Output the [X, Y] coordinate of the center of the cell containing the given text.  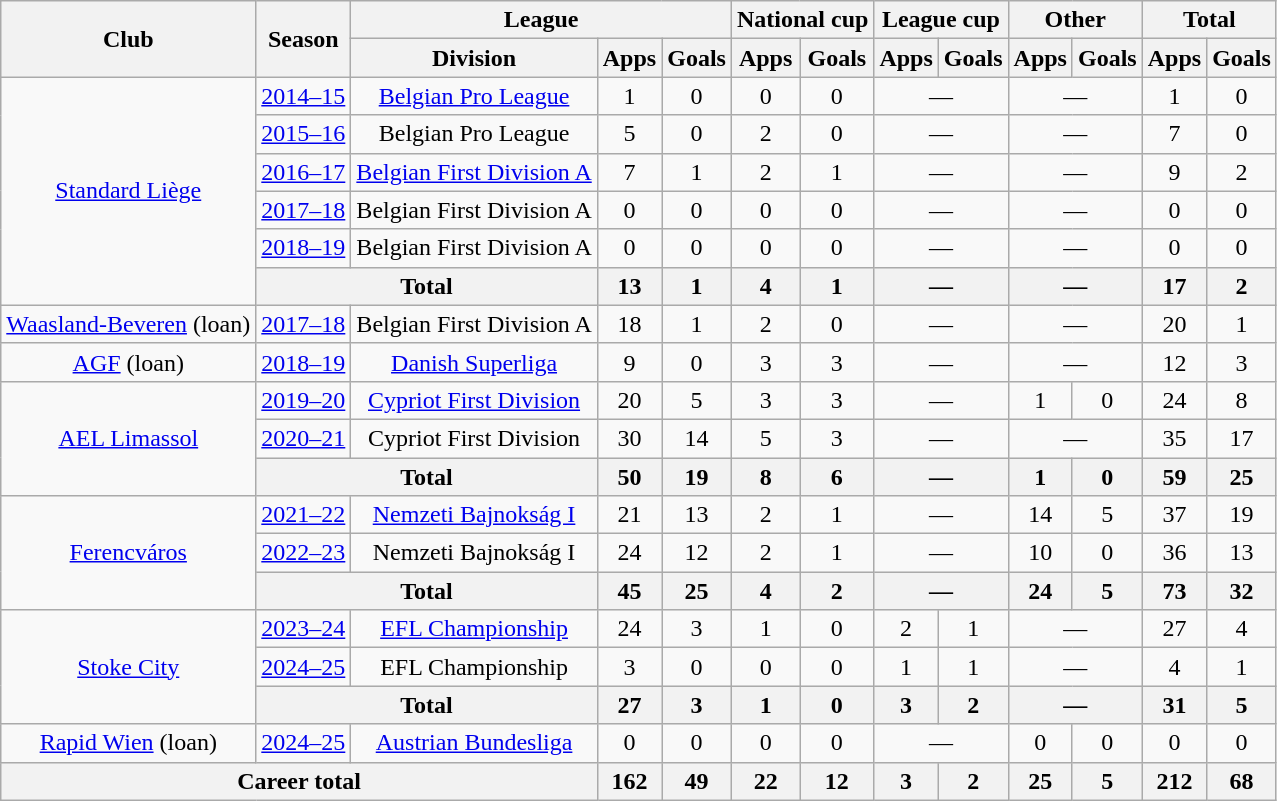
2014–15 [304, 96]
73 [1174, 591]
22 [765, 781]
Other [1075, 20]
35 [1174, 438]
18 [629, 324]
50 [629, 477]
49 [697, 781]
Club [128, 39]
Ferencváros [128, 553]
32 [1242, 591]
2015–16 [304, 134]
37 [1174, 515]
League [542, 20]
212 [1174, 781]
21 [629, 515]
Austrian Bundesliga [474, 743]
68 [1242, 781]
31 [1174, 705]
Career total [300, 781]
AEL Limassol [128, 438]
2020–21 [304, 438]
2022–23 [304, 553]
AGF (loan) [128, 362]
2019–20 [304, 400]
30 [629, 438]
Waasland-Beveren (loan) [128, 324]
Season [304, 39]
Rapid Wien (loan) [128, 743]
League cup [941, 20]
Division [474, 58]
2021–22 [304, 515]
National cup [802, 20]
36 [1174, 553]
45 [629, 591]
Danish Superliga [474, 362]
Stoke City [128, 667]
59 [1174, 477]
10 [1040, 553]
162 [629, 781]
Standard Liège [128, 191]
6 [837, 477]
2023–24 [304, 629]
2016–17 [304, 172]
